Identify which cell holds the provided text, then report its (x, y) central coordinate. 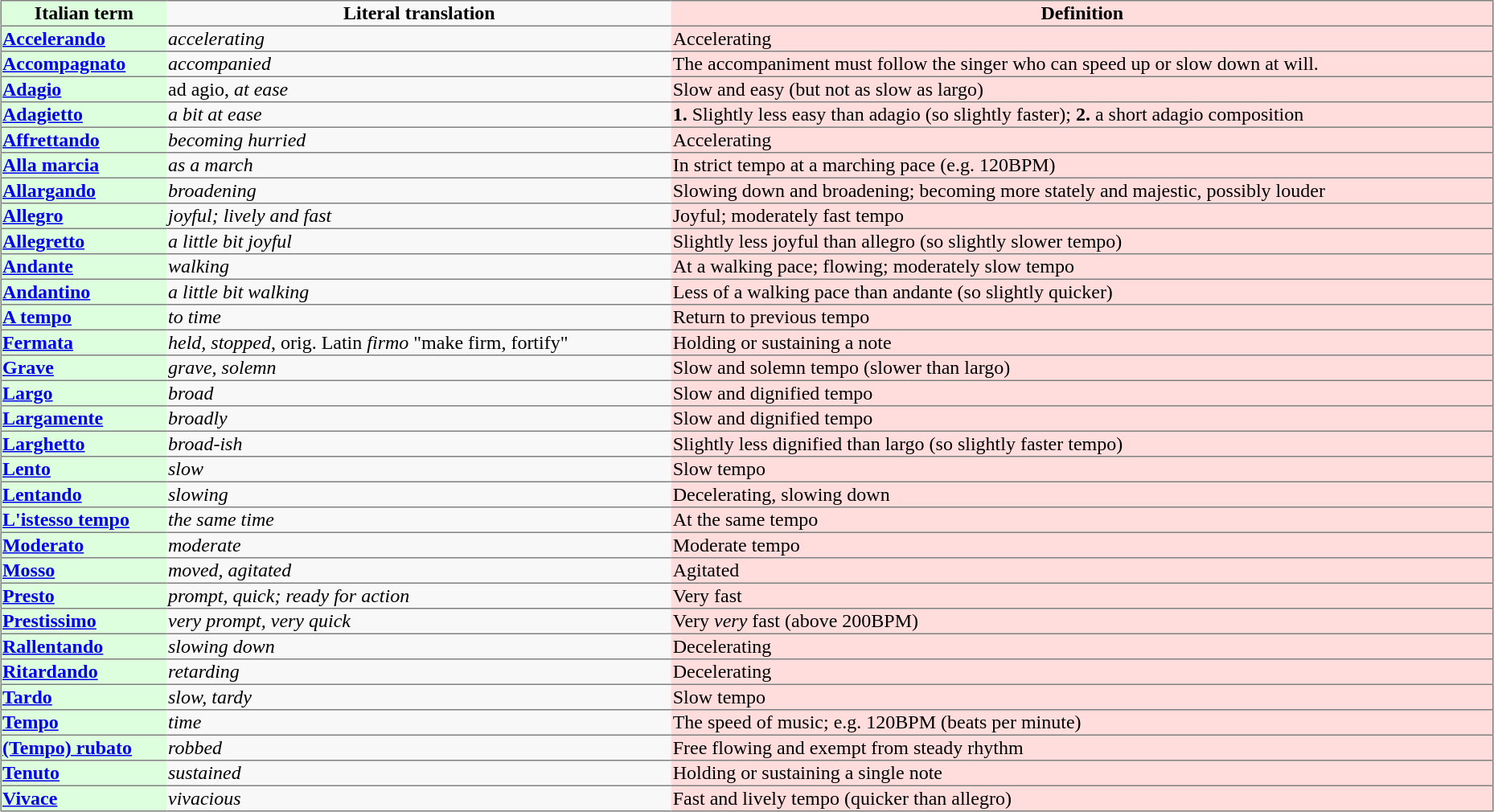
A tempo (84, 318)
Return to previous tempo (1082, 318)
Tenuto (84, 773)
ad agio, at ease (419, 89)
Grave (84, 368)
Definition (1082, 14)
Very fast (1082, 596)
Larghetto (84, 444)
At a walking pace; flowing; moderately slow tempo (1082, 267)
Andantino (84, 292)
Prestissimo (84, 621)
Slowing down and broadening; becoming more stately and majestic, possibly louder (1082, 191)
Alla marcia (84, 166)
Slow and easy (but not as slow as largo) (1082, 89)
Less of a walking pace than andante (so slightly quicker) (1082, 292)
moderate (419, 545)
(Tempo) rubato (84, 748)
Largo (84, 393)
the same time (419, 520)
sustained (419, 773)
The accompaniment must follow the singer who can speed up or slow down at will. (1082, 64)
accompanied (419, 64)
At the same tempo (1082, 520)
Free flowing and exempt from steady rhythm (1082, 748)
accelerating (419, 39)
Lentando (84, 494)
time (419, 723)
The speed of music; e.g. 120BPM (beats per minute) (1082, 723)
to time (419, 318)
Accelerando (84, 39)
joyful; lively and fast (419, 216)
a bit at ease (419, 115)
very prompt, very quick (419, 621)
Allargando (84, 191)
Very very fast (above 200BPM) (1082, 621)
Affrettando (84, 140)
a little bit walking (419, 292)
Agitated (1082, 571)
slow (419, 470)
1. Slightly less easy than adagio (so slightly faster); 2. a short adagio composition (1082, 115)
broadening (419, 191)
slowing down (419, 646)
Tardo (84, 697)
Presto (84, 596)
Allegretto (84, 241)
Accompagnato (84, 64)
Mosso (84, 571)
becoming hurried (419, 140)
slowing (419, 494)
prompt, quick; ready for action (419, 596)
Literal translation (419, 14)
grave, solemn (419, 368)
Joyful; moderately fast tempo (1082, 216)
Moderate tempo (1082, 545)
Adagietto (84, 115)
Holding or sustaining a single note (1082, 773)
robbed (419, 748)
broadly (419, 419)
Rallentando (84, 646)
Adagio (84, 89)
L'istesso tempo (84, 520)
Tempo (84, 723)
held, stopped, orig. Latin firmo "make firm, fortify" (419, 342)
retarding (419, 672)
as a march (419, 166)
broad (419, 393)
Slow and solemn tempo (slower than largo) (1082, 368)
Holding or sustaining a note (1082, 342)
Vivace (84, 798)
Fermata (84, 342)
a little bit joyful (419, 241)
Allegro (84, 216)
Largamente (84, 419)
Fast and lively tempo (quicker than allegro) (1082, 798)
slow, tardy (419, 697)
Lento (84, 470)
Andante (84, 267)
Decelerating, slowing down (1082, 494)
Slightly less joyful than allegro (so slightly slower tempo) (1082, 241)
vivacious (419, 798)
walking (419, 267)
Moderato (84, 545)
Slightly less dignified than largo (so slightly faster tempo) (1082, 444)
Ritardando (84, 672)
In strict tempo at a marching pace (e.g. 120BPM) (1082, 166)
moved, agitated (419, 571)
Italian term (84, 14)
broad-ish (419, 444)
